Determine the (x, y) coordinate at the center of the cell enclosing the given text.  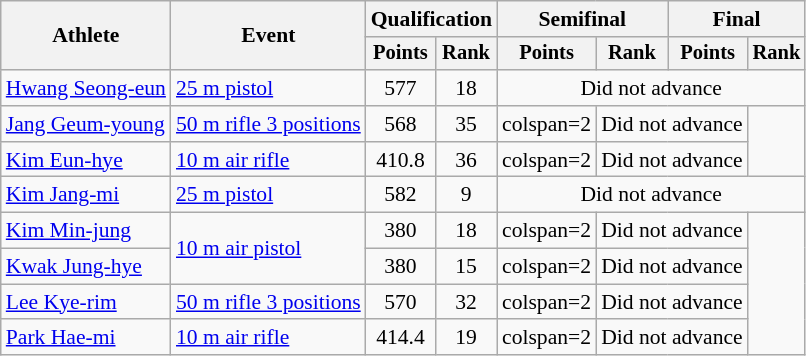
Qualification (432, 19)
19 (466, 338)
Athlete (86, 36)
570 (400, 302)
414.4 (400, 338)
Event (268, 36)
32 (466, 302)
Kwak Jung-hye (86, 267)
35 (466, 124)
Kim Eun-hye (86, 160)
Kim Min-jung (86, 231)
Jang Geum-young (86, 124)
10 m air pistol (268, 248)
577 (400, 88)
15 (466, 267)
36 (466, 160)
9 (466, 195)
410.8 (400, 160)
582 (400, 195)
Final (737, 19)
Lee Kye-rim (86, 302)
Semifinal (582, 19)
Hwang Seong-eun (86, 88)
Park Hae-mi (86, 338)
568 (400, 124)
Kim Jang-mi (86, 195)
